Search for the cell housing the specified text and yield its (X, Y) center coordinate. 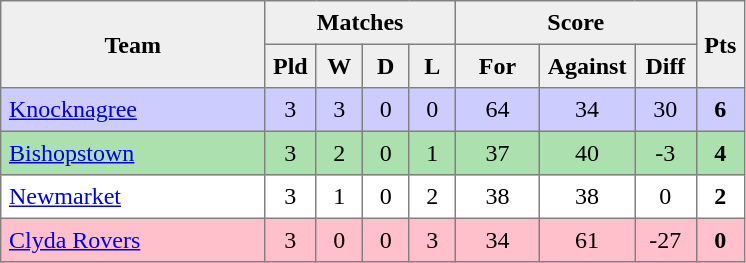
Matches (360, 23)
Diff (666, 66)
W (339, 66)
30 (666, 110)
Pts (720, 44)
-27 (666, 240)
-3 (666, 153)
61 (586, 240)
37 (497, 153)
4 (720, 153)
Bishopstown (133, 153)
Team (133, 44)
6 (720, 110)
Against (586, 66)
For (497, 66)
L (432, 66)
Clyda Rovers (133, 240)
Score (576, 23)
Knocknagree (133, 110)
D (385, 66)
64 (497, 110)
Newmarket (133, 197)
Pld (290, 66)
40 (586, 153)
